Search for the cell housing the specified text and yield its (X, Y) center coordinate. 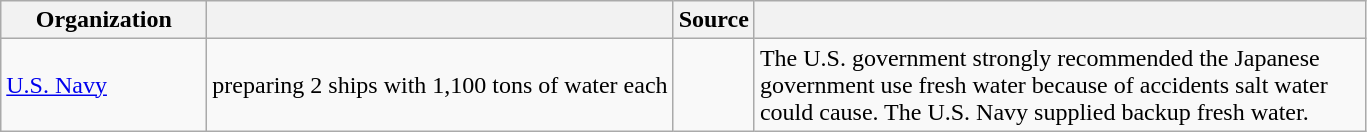
Organization (104, 20)
preparing 2 ships with 1,100 tons of water each (440, 85)
U.S. Navy (104, 85)
Source (714, 20)
